Locate the cell with the specified text and output its [x, y] center coordinate. 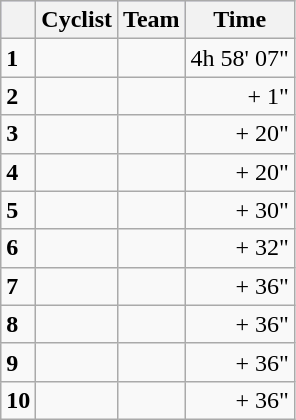
+ 32" [240, 248]
4h 58' 07" [240, 58]
7 [18, 286]
3 [18, 134]
6 [18, 248]
9 [18, 362]
Cyclist [77, 20]
4 [18, 172]
2 [18, 96]
+ 30" [240, 210]
10 [18, 400]
+ 1" [240, 96]
Team [152, 20]
Time [240, 20]
1 [18, 58]
5 [18, 210]
8 [18, 324]
